Locate the cell with the specified text and output its [x, y] center coordinate. 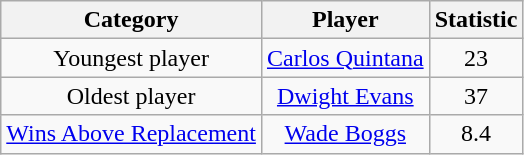
23 [476, 58]
8.4 [476, 134]
Statistic [476, 20]
Dwight Evans [345, 96]
Oldest player [132, 96]
Player [345, 20]
Youngest player [132, 58]
Category [132, 20]
Carlos Quintana [345, 58]
Wade Boggs [345, 134]
Wins Above Replacement [132, 134]
37 [476, 96]
